Return (x, y) of the center of cell containing provided text 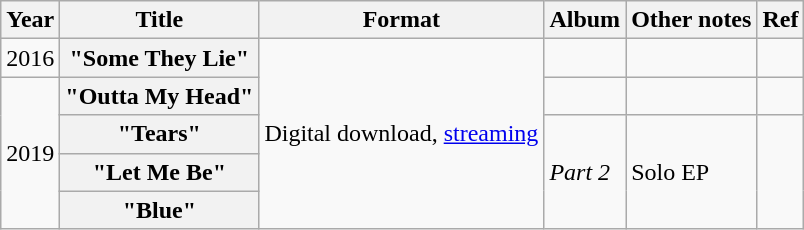
Part 2 (585, 172)
2016 (30, 58)
Solo EP (692, 172)
Year (30, 20)
Album (585, 20)
Title (160, 20)
"Blue" (160, 210)
Other notes (692, 20)
"Some They Lie" (160, 58)
"Tears" (160, 134)
Digital download, streaming (402, 134)
Ref (780, 20)
Format (402, 20)
2019 (30, 153)
"Outta My Head" (160, 96)
"Let Me Be" (160, 172)
